Return [X, Y] of the center of cell containing provided text 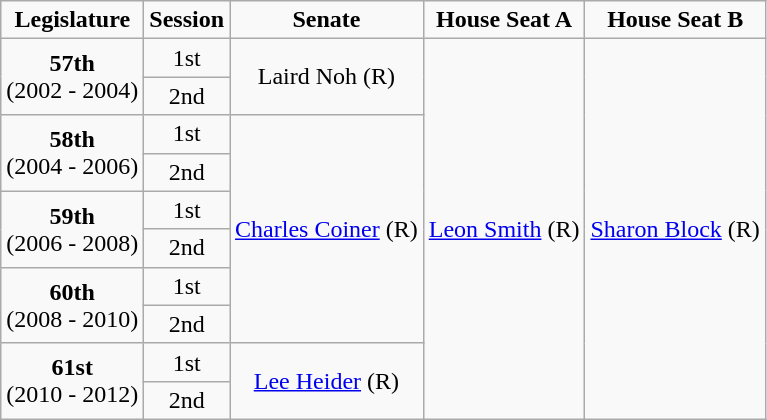
Senate [327, 20]
Charles Coiner (R) [327, 229]
59th (2006 - 2008) [72, 229]
Leon Smith (R) [504, 230]
60th (2008 - 2010) [72, 305]
House Seat A [504, 20]
Sharon Block (R) [675, 230]
House Seat B [675, 20]
57th (2002 - 2004) [72, 77]
61st (2010 - 2012) [72, 381]
Session [187, 20]
58th (2004 - 2006) [72, 153]
Legislature [72, 20]
Lee Heider (R) [327, 381]
Laird Noh (R) [327, 77]
